Determine the (x, y) coordinate at the center of the cell enclosing the given text.  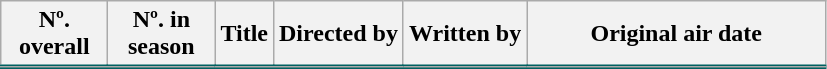
Nº.overall (54, 34)
Directed by (338, 34)
Original air date (676, 34)
Nº. in season (162, 34)
Written by (464, 34)
Title (244, 34)
